Determine the (x, y) coordinate at the center of the cell enclosing the given text.  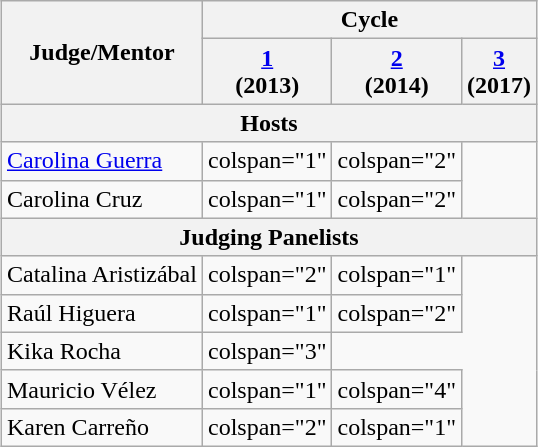
Raúl Higuera (102, 313)
colspan="4" (397, 389)
1 (2013) (267, 72)
Cycle (369, 20)
Mauricio Vélez (102, 389)
Carolina Cruz (102, 199)
Karen Carreño (102, 427)
2 (2014) (397, 72)
Judge/Mentor (102, 52)
colspan="3" (267, 351)
Catalina Aristizábal (102, 275)
Kika Rocha (102, 351)
Judging Panelists (268, 237)
Carolina Guerra (102, 161)
Hosts (268, 123)
3 (2017) (498, 72)
